Extract the [x, y] coordinate from the center of the cell holding the provided text.  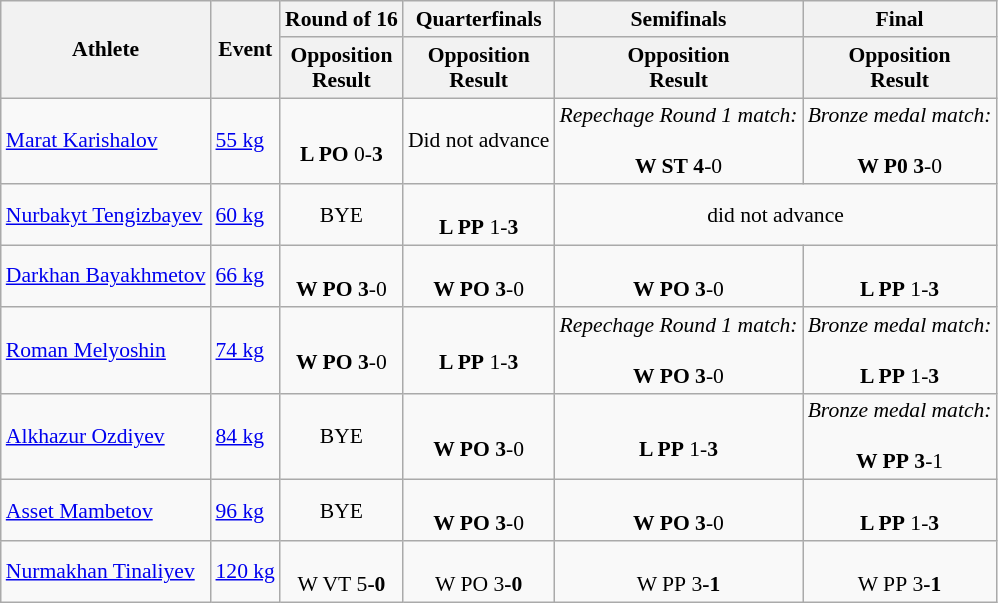
Repechage Round 1 match:W ST 4-0 [678, 142]
did not advance [775, 216]
Nurbakyt Tengizbayev [106, 216]
Darkhan Bayakhmetov [106, 276]
55 kg [244, 142]
W VT 5-0 [342, 572]
Final [900, 19]
Athlete [106, 50]
Semifinals [678, 19]
84 kg [244, 436]
Event [244, 50]
Quarterfinals [479, 19]
Bronze medal match:L PP 1-3 [900, 350]
Bronze medal match:W PP 3-1 [900, 436]
120 kg [244, 572]
Round of 16 [342, 19]
L PO 0-3 [342, 142]
Repechage Round 1 match:W PO 3-0 [678, 350]
Asset Mambetov [106, 510]
Alkhazur Ozdiyev [106, 436]
Did not advance [479, 142]
Nurmakhan Tinaliyev [106, 572]
66 kg [244, 276]
96 kg [244, 510]
74 kg [244, 350]
Bronze medal match:W P0 3-0 [900, 142]
60 kg [244, 216]
Roman Melyoshin [106, 350]
Marat Karishalov [106, 142]
